For the text-containing cell, return its midpoint in [X, Y] coordinate format. 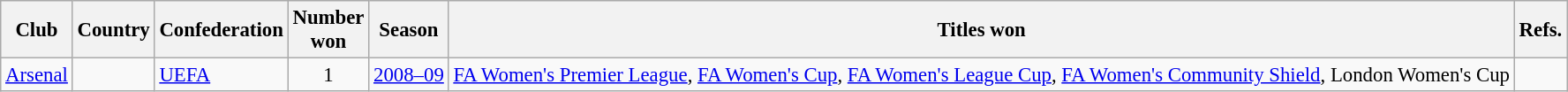
2008–09 [409, 75]
1 [328, 75]
Titles won [982, 30]
Club [37, 30]
Season [409, 30]
Numberwon [328, 30]
Arsenal [37, 75]
Country [113, 30]
FA Women's Premier League, FA Women's Cup, FA Women's League Cup, FA Women's Community Shield, London Women's Cup [982, 75]
Refs. [1540, 30]
UEFA [221, 75]
Confederation [221, 30]
